Scan for the cell matching the given text and deliver its [X, Y] coordinate at center. 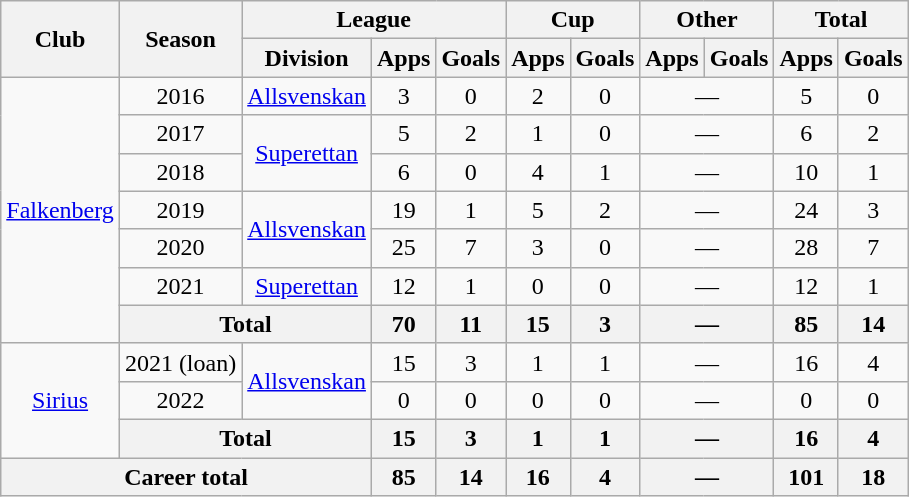
28 [806, 248]
2020 [180, 248]
18 [873, 477]
2017 [180, 134]
24 [806, 210]
2021 [180, 286]
2018 [180, 172]
2019 [180, 210]
2022 [180, 400]
70 [403, 324]
10 [806, 172]
19 [403, 210]
Club [60, 39]
11 [471, 324]
Sirius [60, 400]
Season [180, 39]
Falkenberg [60, 210]
Cup [573, 20]
101 [806, 477]
Other [707, 20]
League [374, 20]
2021 (loan) [180, 362]
Career total [186, 477]
2016 [180, 96]
Division [307, 58]
25 [403, 248]
